Determine the [x, y] coordinate at the center of the cell enclosing the given text.  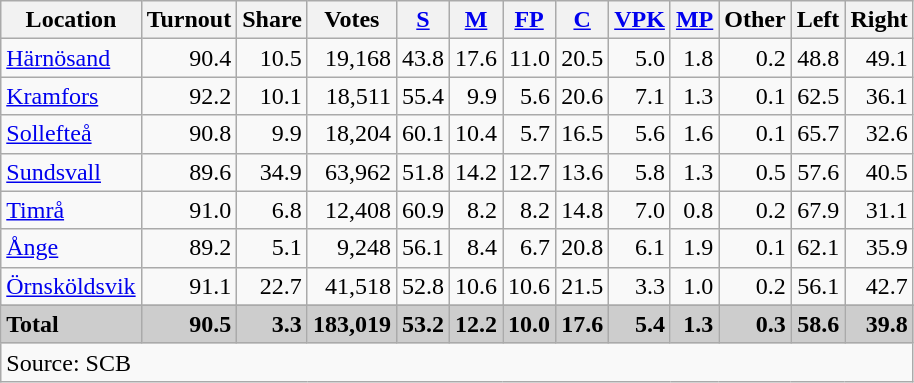
41,518 [352, 286]
20.8 [582, 248]
10.0 [530, 324]
1.8 [694, 58]
FP [530, 20]
0.3 [755, 324]
90.8 [189, 134]
36.1 [879, 96]
90.4 [189, 58]
49.1 [879, 58]
40.5 [879, 172]
Härnösand [71, 58]
7.0 [640, 210]
14.8 [582, 210]
C [582, 20]
Örnsköldsvik [71, 286]
5.0 [640, 58]
21.5 [582, 286]
91.1 [189, 286]
VPK [640, 20]
183,019 [352, 324]
60.9 [422, 210]
16.5 [582, 134]
60.1 [422, 134]
S [422, 20]
22.7 [272, 286]
Votes [352, 20]
48.8 [818, 58]
57.6 [818, 172]
89.2 [189, 248]
Total [71, 324]
M [476, 20]
Other [755, 20]
11.0 [530, 58]
1.0 [694, 286]
20.5 [582, 58]
Turnout [189, 20]
91.0 [189, 210]
35.9 [879, 248]
12,408 [352, 210]
31.1 [879, 210]
42.7 [879, 286]
19,168 [352, 58]
Kramfors [71, 96]
0.8 [694, 210]
18,511 [352, 96]
39.8 [879, 324]
10.4 [476, 134]
Right [879, 20]
34.9 [272, 172]
51.8 [422, 172]
9,248 [352, 248]
92.2 [189, 96]
6.8 [272, 210]
55.4 [422, 96]
0.5 [755, 172]
Source: SCB [458, 362]
43.8 [422, 58]
5.8 [640, 172]
5.4 [640, 324]
65.7 [818, 134]
18,204 [352, 134]
12.2 [476, 324]
58.6 [818, 324]
90.5 [189, 324]
Left [818, 20]
Sollefteå [71, 134]
67.9 [818, 210]
6.7 [530, 248]
1.6 [694, 134]
6.1 [640, 248]
Timrå [71, 210]
53.2 [422, 324]
7.1 [640, 96]
89.6 [189, 172]
Sundsvall [71, 172]
62.5 [818, 96]
52.8 [422, 286]
Location [71, 20]
20.6 [582, 96]
13.6 [582, 172]
10.1 [272, 96]
1.9 [694, 248]
MP [694, 20]
8.4 [476, 248]
5.7 [530, 134]
62.1 [818, 248]
63,962 [352, 172]
12.7 [530, 172]
5.1 [272, 248]
Ånge [71, 248]
32.6 [879, 134]
10.5 [272, 58]
14.2 [476, 172]
Share [272, 20]
